Provide the (x, y) coordinate of the cell's center where the given text is located.  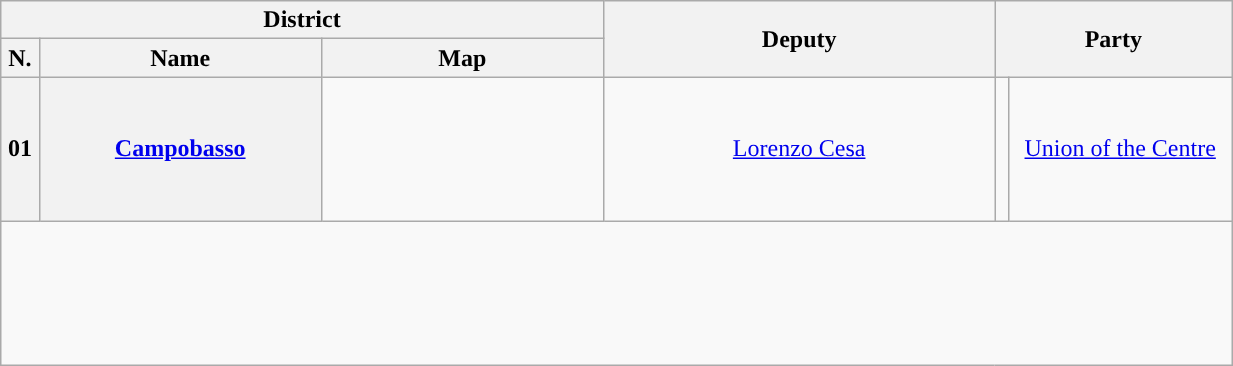
District (302, 20)
Name (180, 58)
Campobasso (180, 149)
01 (20, 149)
Union of the Centre (1120, 149)
Map (462, 58)
Lorenzo Cesa (799, 149)
Deputy (799, 39)
Party (1114, 39)
N. (20, 58)
